Return the (x, y) coordinate for the center point of the cell that contains the specified text.  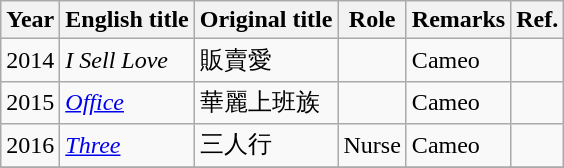
Original title (266, 20)
2015 (30, 102)
English title (127, 20)
Ref. (538, 20)
Remarks (458, 20)
三人行 (266, 146)
Office (127, 102)
販賣愛 (266, 60)
I Sell Love (127, 60)
2016 (30, 146)
Role (372, 20)
Year (30, 20)
華麗上班族 (266, 102)
Three (127, 146)
Nurse (372, 146)
2014 (30, 60)
